Pinpoint the cell where the given text exists, returning its (X, Y) midpoint coordinate. 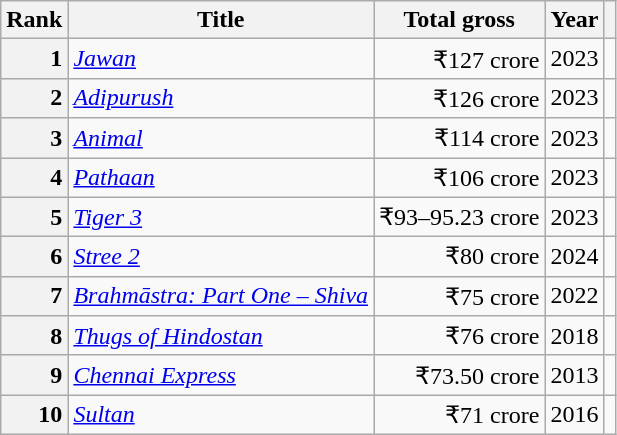
9 (34, 375)
8 (34, 336)
7 (34, 296)
₹126 crore (460, 98)
10 (34, 415)
Title (221, 20)
Year (574, 20)
2 (34, 98)
₹73.50 crore (460, 375)
Tiger 3 (221, 217)
Chennai Express (221, 375)
Sultan (221, 415)
₹106 crore (460, 178)
2013 (574, 375)
₹80 crore (460, 257)
2024 (574, 257)
Jawan (221, 59)
5 (34, 217)
6 (34, 257)
₹93–95.23 crore (460, 217)
Adipurush (221, 98)
₹71 crore (460, 415)
₹75 crore (460, 296)
Total gross (460, 20)
Rank (34, 20)
3 (34, 138)
₹76 crore (460, 336)
2018 (574, 336)
2022 (574, 296)
₹114 crore (460, 138)
Pathaan (221, 178)
1 (34, 59)
2016 (574, 415)
Stree 2 (221, 257)
Thugs of Hindostan (221, 336)
4 (34, 178)
Animal (221, 138)
₹127 crore (460, 59)
Brahmāstra: Part One – Shiva (221, 296)
